Return [X, Y] of the center of cell containing provided text 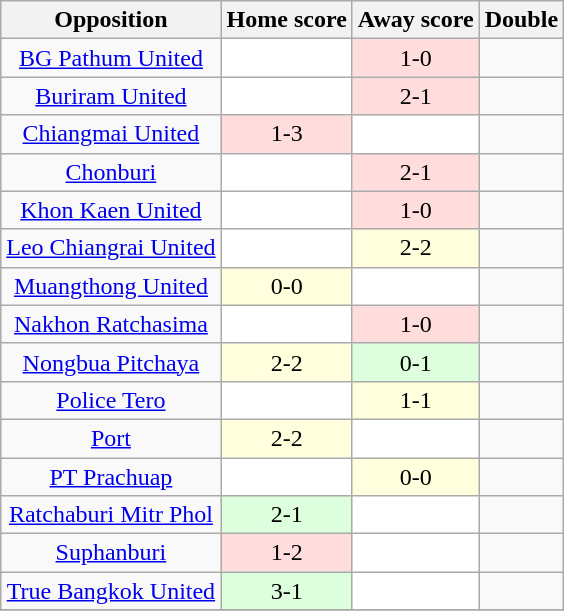
0-1 [416, 362]
Port [111, 438]
Nakhon Ratchasima [111, 324]
Chonburi [111, 172]
True Bangkok United [111, 591]
Chiangmai United [111, 134]
Opposition [111, 20]
Nongbua Pitchaya [111, 362]
Home score [286, 20]
Leo Chiangrai United [111, 248]
1-1 [416, 400]
PT Prachuap [111, 477]
Buriram United [111, 96]
3-1 [286, 591]
Police Tero [111, 400]
1-2 [286, 553]
Away score [416, 20]
1-3 [286, 134]
Double [521, 20]
Khon Kaen United [111, 210]
Ratchaburi Mitr Phol [111, 515]
BG Pathum United [111, 58]
Muangthong United [111, 286]
Suphanburi [111, 553]
